Provide the (X, Y) coordinate of the cell's center where the given text is located.  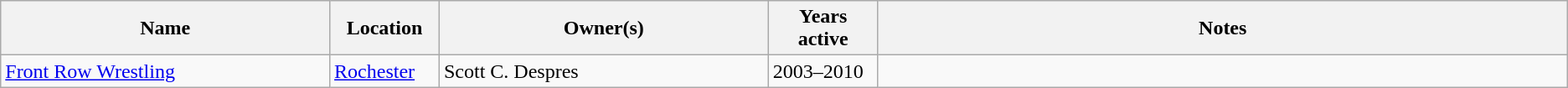
Scott C. Despres (603, 71)
2003–2010 (823, 71)
Name (166, 28)
Location (385, 28)
Front Row Wrestling (166, 71)
Notes (1223, 28)
Owner(s) (603, 28)
Years active (823, 28)
Rochester (385, 71)
